Capture the cell that displays the provided text and extract its [X, Y] central coordinate. 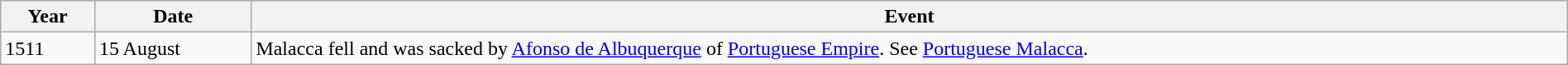
Event [910, 17]
15 August [172, 48]
1511 [48, 48]
Year [48, 17]
Malacca fell and was sacked by Afonso de Albuquerque of Portuguese Empire. See Portuguese Malacca. [910, 48]
Date [172, 17]
